Capture the cell that displays the provided text and extract its (X, Y) central coordinate. 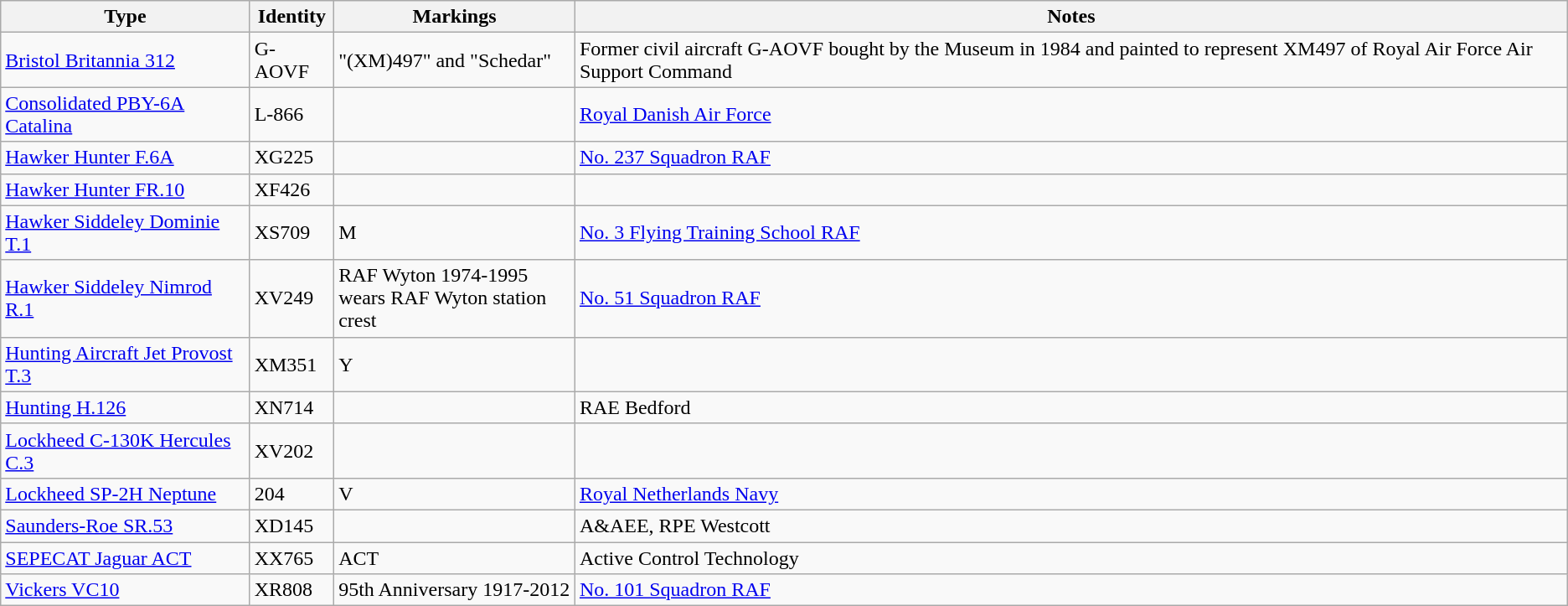
SEPECAT Jaguar ACT (126, 557)
Hawker Siddeley Nimrod R.1 (126, 298)
Royal Danish Air Force (1070, 114)
95th Anniversary 1917-2012 (455, 590)
XF426 (291, 189)
XM351 (291, 364)
XV249 (291, 298)
Hunting H.126 (126, 407)
XV202 (291, 451)
Hawker Hunter F.6A (126, 158)
Royal Netherlands Navy (1070, 494)
XR808 (291, 590)
L-866 (291, 114)
XX765 (291, 557)
No. 51 Squadron RAF (1070, 298)
Hawker Hunter FR.10 (126, 189)
G-AOVF (291, 60)
No. 101 Squadron RAF (1070, 590)
V (455, 494)
XD145 (291, 526)
204 (291, 494)
Hawker Siddeley Dominie T.1 (126, 233)
XN714 (291, 407)
Type (126, 17)
Lockheed C-130K Hercules C.3 (126, 451)
Markings (455, 17)
Vickers VC10 (126, 590)
Bristol Britannia 312 (126, 60)
Identity (291, 17)
A&AEE, RPE Westcott (1070, 526)
M (455, 233)
ACT (455, 557)
No. 3 Flying Training School RAF (1070, 233)
Active Control Technology (1070, 557)
Hunting Aircraft Jet Provost T.3 (126, 364)
Y (455, 364)
Consolidated PBY-6A Catalina (126, 114)
XS709 (291, 233)
"(XM)497" and "Schedar" (455, 60)
Saunders-Roe SR.53 (126, 526)
Lockheed SP-2H Neptune (126, 494)
Notes (1070, 17)
RAF Wyton 1974-1995wears RAF Wyton station crest (455, 298)
No. 237 Squadron RAF (1070, 158)
Former civil aircraft G-AOVF bought by the Museum in 1984 and painted to represent XM497 of Royal Air Force Air Support Command (1070, 60)
RAE Bedford (1070, 407)
XG225 (291, 158)
